Return the [x, y] coordinate for the center point of the cell that contains the specified text.  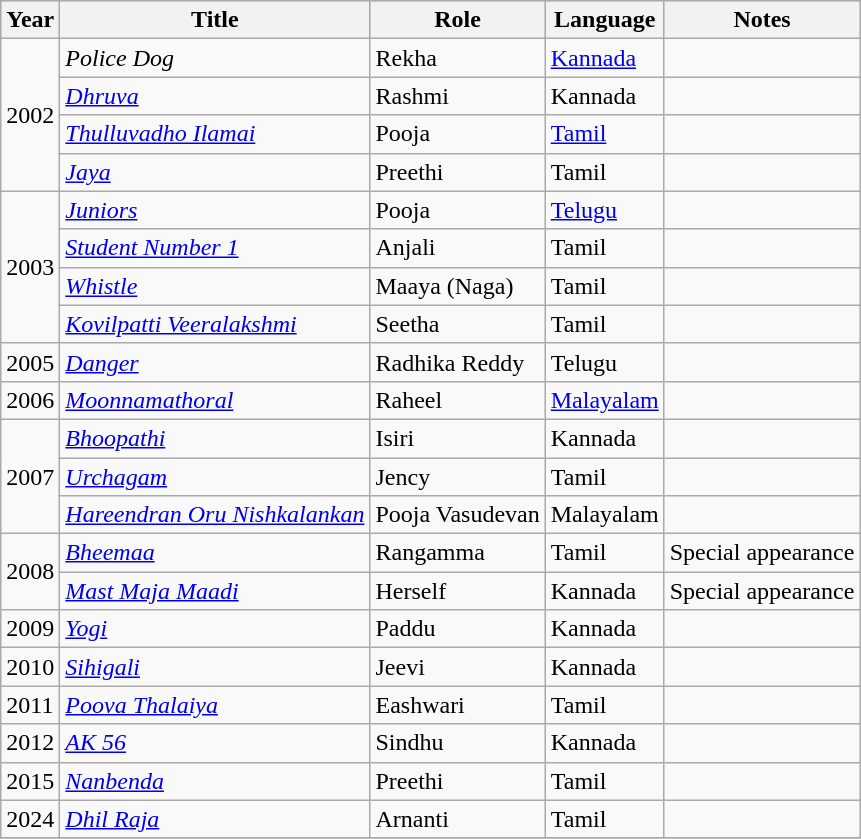
Police Dog [215, 58]
Sindhu [458, 743]
Arnanti [458, 819]
Year [30, 20]
Jeevi [458, 667]
2008 [30, 572]
Radhika Reddy [458, 362]
Bhoopathi [215, 438]
2003 [30, 267]
Whistle [215, 286]
Dhil Raja [215, 819]
2009 [30, 629]
Seetha [458, 324]
Dhruva [215, 96]
Yogi [215, 629]
Hareendran Oru Nishkalankan [215, 515]
Pooja Vasudevan [458, 515]
Urchagam [215, 477]
2006 [30, 400]
Rashmi [458, 96]
Eashwari [458, 705]
Juniors [215, 210]
Jency [458, 477]
Anjali [458, 248]
2012 [30, 743]
Mast Maja Maadi [215, 591]
Moonnamathoral [215, 400]
Herself [458, 591]
Rangamma [458, 553]
Jaya [215, 172]
Bheemaa [215, 553]
Notes [762, 20]
Nanbenda [215, 781]
Danger [215, 362]
Student Number 1 [215, 248]
2005 [30, 362]
Thulluvadho Ilamai [215, 134]
Title [215, 20]
Isiri [458, 438]
2007 [30, 476]
Rekha [458, 58]
Role [458, 20]
Sihigali [215, 667]
2010 [30, 667]
Paddu [458, 629]
Poova Thalaiya [215, 705]
Kovilpatti Veeralakshmi [215, 324]
2015 [30, 781]
2002 [30, 115]
Maaya (Naga) [458, 286]
2024 [30, 819]
AK 56 [215, 743]
Language [604, 20]
Raheel [458, 400]
2011 [30, 705]
